For the text-containing cell, return its midpoint in (X, Y) coordinate format. 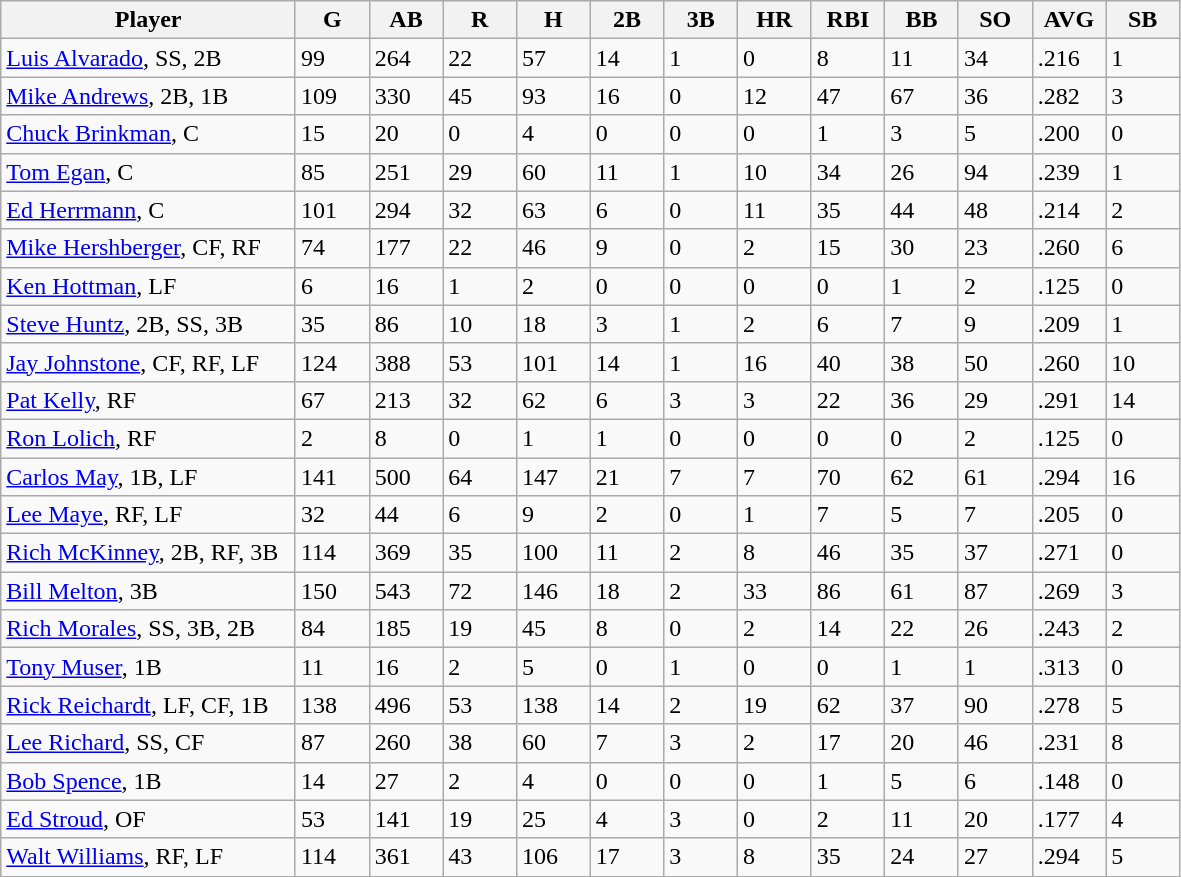
57 (553, 58)
R (480, 20)
.271 (1069, 553)
Ken Hottman, LF (148, 286)
50 (995, 362)
24 (922, 857)
.205 (1069, 515)
84 (332, 629)
23 (995, 248)
260 (406, 743)
93 (553, 96)
Ed Stroud, OF (148, 819)
AB (406, 20)
.243 (1069, 629)
.148 (1069, 781)
47 (848, 96)
.209 (1069, 324)
94 (995, 172)
147 (553, 477)
BB (922, 20)
HR (774, 20)
Lee Maye, RF, LF (148, 515)
.239 (1069, 172)
.291 (1069, 400)
Rich McKinney, 2B, RF, 3B (148, 553)
264 (406, 58)
Luis Alvarado, SS, 2B (148, 58)
369 (406, 553)
Pat Kelly, RF (148, 400)
Tony Muser, 1B (148, 667)
.282 (1069, 96)
Tom Egan, C (148, 172)
213 (406, 400)
.214 (1069, 210)
124 (332, 362)
Player (148, 20)
388 (406, 362)
251 (406, 172)
106 (553, 857)
146 (553, 591)
185 (406, 629)
Rick Reichardt, LF, CF, 1B (148, 705)
Ron Lolich, RF (148, 438)
Steve Huntz, 2B, SS, 3B (148, 324)
2B (627, 20)
33 (774, 591)
.200 (1069, 134)
43 (480, 857)
48 (995, 210)
AVG (1069, 20)
330 (406, 96)
Rich Morales, SS, 3B, 2B (148, 629)
Walt Williams, RF, LF (148, 857)
.177 (1069, 819)
25 (553, 819)
Ed Herrmann, C (148, 210)
72 (480, 591)
85 (332, 172)
.269 (1069, 591)
99 (332, 58)
64 (480, 477)
496 (406, 705)
12 (774, 96)
3B (701, 20)
Jay Johnstone, CF, RF, LF (148, 362)
Chuck Brinkman, C (148, 134)
500 (406, 477)
Bill Melton, 3B (148, 591)
Carlos May, 1B, LF (148, 477)
Lee Richard, SS, CF (148, 743)
.231 (1069, 743)
90 (995, 705)
Bob Spence, 1B (148, 781)
150 (332, 591)
G (332, 20)
Mike Andrews, 2B, 1B (148, 96)
100 (553, 553)
SB (1143, 20)
.278 (1069, 705)
RBI (848, 20)
294 (406, 210)
.313 (1069, 667)
H (553, 20)
109 (332, 96)
74 (332, 248)
21 (627, 477)
.216 (1069, 58)
30 (922, 248)
361 (406, 857)
177 (406, 248)
Mike Hershberger, CF, RF (148, 248)
63 (553, 210)
70 (848, 477)
40 (848, 362)
543 (406, 591)
SO (995, 20)
